Pinpoint the cell where the given text exists, returning its (x, y) midpoint coordinate. 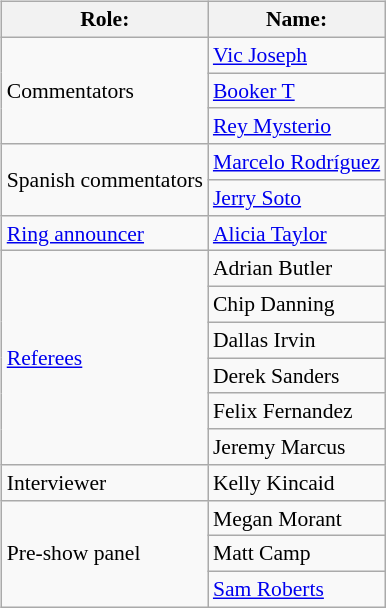
Booker T (296, 91)
Dallas Irvin (296, 340)
Felix Fernandez (296, 411)
Matt Camp (296, 554)
Vic Joseph (296, 55)
Commentators (105, 90)
Jerry Soto (296, 198)
Kelly Kincaid (296, 483)
Role: (105, 20)
Sam Roberts (296, 590)
Ring announcer (105, 233)
Derek Sanders (296, 376)
Adrian Butler (296, 269)
Spanish commentators (105, 180)
Pre-show panel (105, 554)
Referees (105, 358)
Rey Mysterio (296, 126)
Interviewer (105, 483)
Marcelo Rodríguez (296, 162)
Chip Danning (296, 305)
Name: (296, 20)
Megan Morant (296, 518)
Jeremy Marcus (296, 447)
Alicia Taylor (296, 233)
